Determine the (X, Y) coordinate at the center of the cell enclosing the given text.  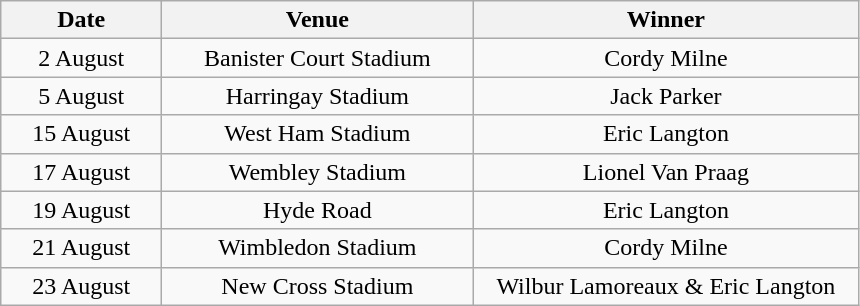
Harringay Stadium (318, 96)
West Ham Stadium (318, 134)
17 August (82, 172)
Wilbur Lamoreaux & Eric Langton (666, 286)
Venue (318, 20)
2 August (82, 58)
23 August (82, 286)
Wimbledon Stadium (318, 248)
Wembley Stadium (318, 172)
Winner (666, 20)
Jack Parker (666, 96)
5 August (82, 96)
21 August (82, 248)
Hyde Road (318, 210)
Date (82, 20)
19 August (82, 210)
New Cross Stadium (318, 286)
15 August (82, 134)
Lionel Van Praag (666, 172)
Banister Court Stadium (318, 58)
